Detect which cell encompasses the target text, then output its [x, y] center coordinate. 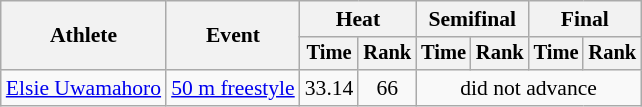
50 m freestyle [233, 88]
Athlete [84, 36]
Heat [358, 19]
66 [387, 88]
Event [233, 36]
33.14 [330, 88]
Final [585, 19]
did not advance [528, 88]
Semifinal [472, 19]
Elsie Uwamahoro [84, 88]
